Determine the [x, y] coordinate at the center of the cell enclosing the given text.  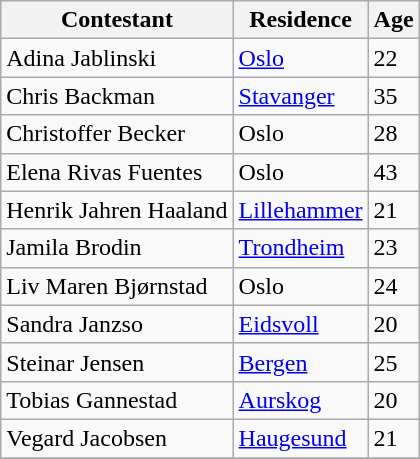
Sandra Janzso [117, 324]
Tobias Gannestad [117, 400]
Haugesund [300, 438]
Steinar Jensen [117, 362]
43 [394, 172]
Bergen [300, 362]
22 [394, 58]
Stavanger [300, 96]
Elena Rivas Fuentes [117, 172]
Age [394, 20]
Aurskog [300, 400]
23 [394, 248]
Christoffer Becker [117, 134]
Eidsvoll [300, 324]
Liv Maren Bjørnstad [117, 286]
24 [394, 286]
Vegard Jacobsen [117, 438]
Chris Backman [117, 96]
Lillehammer [300, 210]
Henrik Jahren Haaland [117, 210]
Trondheim [300, 248]
28 [394, 134]
Jamila Brodin [117, 248]
25 [394, 362]
Residence [300, 20]
Adina Jablinski [117, 58]
Contestant [117, 20]
35 [394, 96]
